Identify which cell holds the provided text, then report its [x, y] central coordinate. 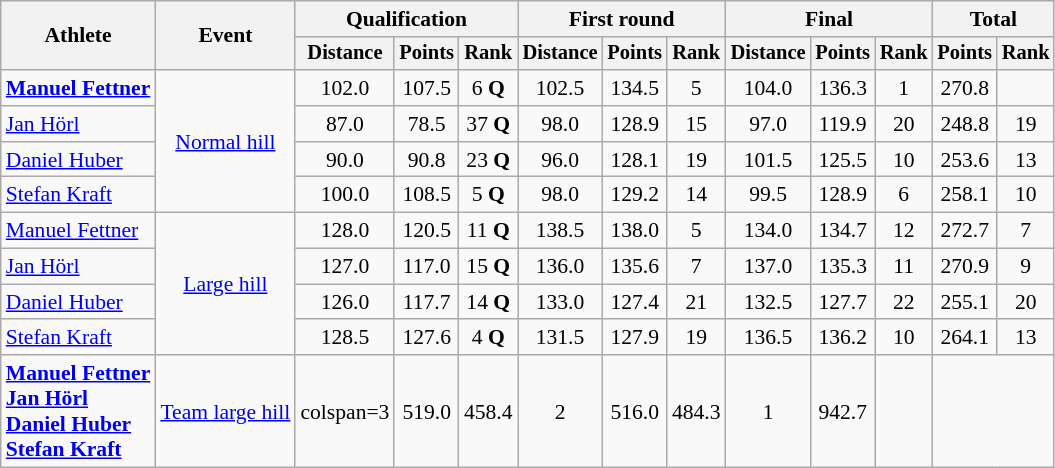
135.6 [634, 267]
117.0 [426, 267]
37 Q [488, 124]
96.0 [560, 160]
90.8 [426, 160]
128.5 [344, 338]
90.0 [344, 160]
6 Q [488, 88]
138.0 [634, 231]
Event [225, 36]
87.0 [344, 124]
519.0 [426, 411]
102.0 [344, 88]
127.9 [634, 338]
127.7 [842, 302]
104.0 [768, 88]
11 [904, 267]
119.9 [842, 124]
127.0 [344, 267]
134.7 [842, 231]
136.5 [768, 338]
78.5 [426, 124]
253.6 [964, 160]
127.6 [426, 338]
136.2 [842, 338]
135.3 [842, 267]
258.1 [964, 195]
99.5 [768, 195]
2 [560, 411]
136.0 [560, 267]
12 [904, 231]
9 [1026, 267]
131.5 [560, 338]
484.3 [696, 411]
15 [696, 124]
264.1 [964, 338]
100.0 [344, 195]
101.5 [768, 160]
102.5 [560, 88]
458.4 [488, 411]
255.1 [964, 302]
248.8 [964, 124]
4 Q [488, 338]
127.4 [634, 302]
14 [696, 195]
21 [696, 302]
270.8 [964, 88]
134.0 [768, 231]
132.5 [768, 302]
14 Q [488, 302]
6 [904, 195]
125.5 [842, 160]
97.0 [768, 124]
colspan=3 [344, 411]
136.3 [842, 88]
Large hill [225, 284]
270.9 [964, 267]
First round [622, 19]
129.2 [634, 195]
11 Q [488, 231]
107.5 [426, 88]
15 Q [488, 267]
128.0 [344, 231]
5 Q [488, 195]
120.5 [426, 231]
117.7 [426, 302]
23 Q [488, 160]
22 [904, 302]
137.0 [768, 267]
138.5 [560, 231]
128.1 [634, 160]
Final [830, 19]
108.5 [426, 195]
134.5 [634, 88]
516.0 [634, 411]
126.0 [344, 302]
Team large hill [225, 411]
Manuel FettnerJan HörlDaniel HuberStefan Kraft [78, 411]
Total [993, 19]
Normal hill [225, 141]
Athlete [78, 36]
Qualification [406, 19]
942.7 [842, 411]
133.0 [560, 302]
272.7 [964, 231]
